Capture the cell that displays the provided text and extract its (X, Y) central coordinate. 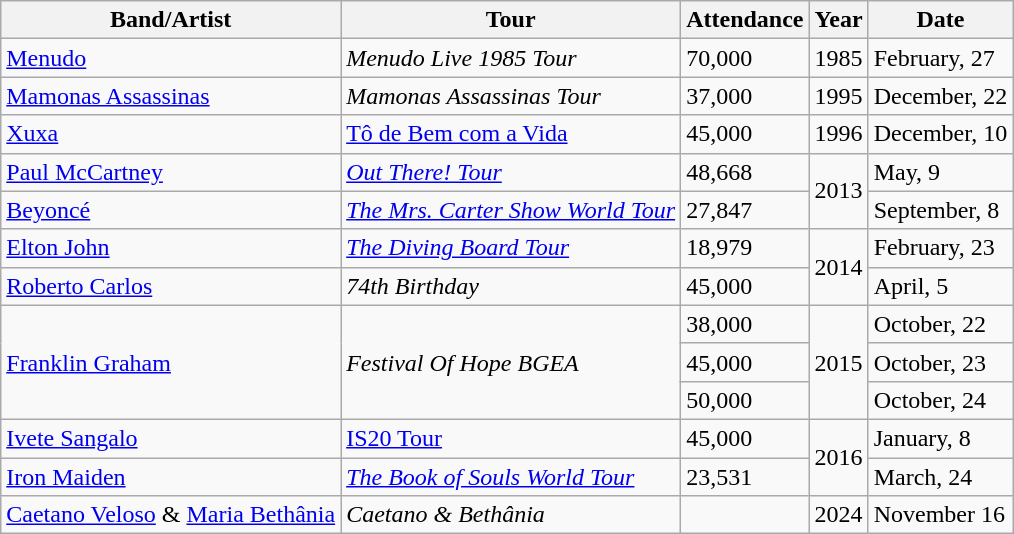
September, 8 (940, 210)
2016 (838, 457)
Mamonas Assassinas (171, 96)
23,531 (745, 477)
December, 22 (940, 96)
37,000 (745, 96)
2024 (838, 515)
The Diving Board Tour (511, 248)
IS20 Tour (511, 438)
Attendance (745, 20)
Mamonas Assassinas Tour (511, 96)
Iron Maiden (171, 477)
50,000 (745, 400)
38,000 (745, 324)
April, 5 (940, 286)
Year (838, 20)
Ivete Sangalo (171, 438)
1985 (838, 58)
Caetano & Bethânia (511, 515)
Menudo (171, 58)
2014 (838, 267)
74th Birthday (511, 286)
May, 9 (940, 172)
The Book of Souls World Tour (511, 477)
Out There! Tour (511, 172)
48,668 (745, 172)
Franklin Graham (171, 362)
December, 10 (940, 134)
Xuxa (171, 134)
October, 24 (940, 400)
Caetano Veloso & Maria Bethânia (171, 515)
Paul McCartney (171, 172)
70,000 (745, 58)
February, 27 (940, 58)
18,979 (745, 248)
October, 22 (940, 324)
November 16 (940, 515)
February, 23 (940, 248)
1995 (838, 96)
Elton John (171, 248)
Tô de Bem com a Vida (511, 134)
Menudo Live 1985 Tour (511, 58)
Tour (511, 20)
January, 8 (940, 438)
27,847 (745, 210)
Festival Of Hope BGEA (511, 362)
Roberto Carlos (171, 286)
Beyoncé (171, 210)
Band/Artist (171, 20)
1996 (838, 134)
The Mrs. Carter Show World Tour (511, 210)
Date (940, 20)
2013 (838, 191)
October, 23 (940, 362)
March, 24 (940, 477)
2015 (838, 362)
